Search for the cell housing the specified text and yield its [x, y] center coordinate. 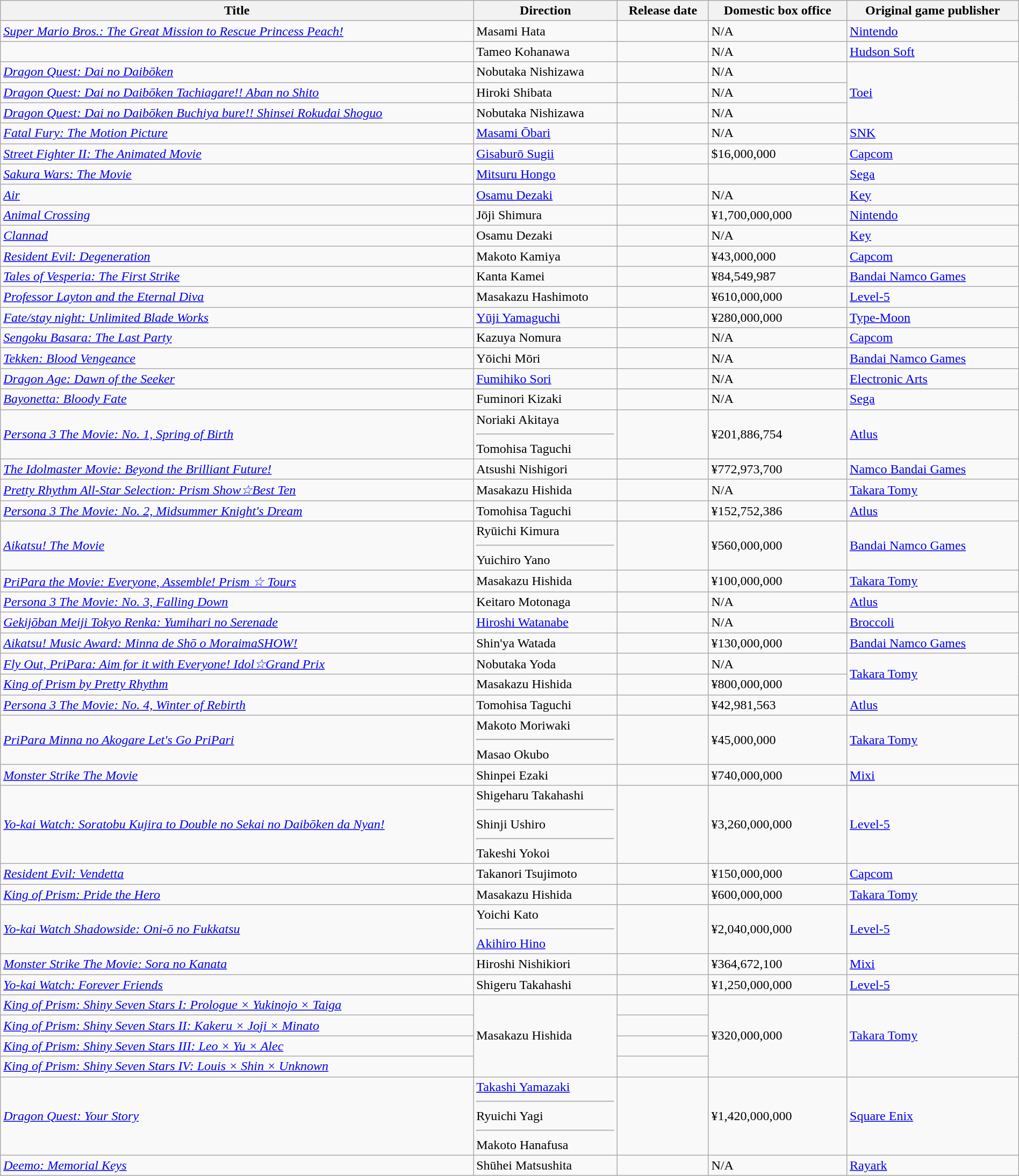
Atsushi Nishigori [546, 469]
Hiroshi Nishikiori [546, 964]
¥201,886,754 [778, 434]
¥1,420,000,000 [778, 1116]
King of Prism: Shiny Seven Stars I: Prologue × Yukinojo × Taiga [237, 1005]
Fatal Fury: The Motion Picture [237, 133]
¥800,000,000 [778, 684]
Tales of Vesperia: The First Strike [237, 277]
¥610,000,000 [778, 297]
¥740,000,000 [778, 775]
Yo-kai Watch Shadowside: Oni-ō no Fukkatsu [237, 929]
Monster Strike The Movie: Sora no Kanata [237, 964]
Makoto Kamiya [546, 256]
¥150,000,000 [778, 874]
Takashi YamazakiRyuichi YagiMakoto Hanafusa [546, 1116]
Persona 3 The Movie: No. 4, Winter of Rebirth [237, 705]
Gisaburō Sugii [546, 154]
Hiroshi Watanabe [546, 622]
Ryūichi KimuraYuichiro Yano [546, 546]
Shinpei Ezaki [546, 775]
Original game publisher [933, 11]
Keitaro Motonaga [546, 602]
$16,000,000 [778, 154]
Street Fighter II: The Animated Movie [237, 154]
Aikatsu! Music Award: Minna de Shō o MoraimaSHOW! [237, 643]
Hiroki Shibata [546, 92]
Persona 3 The Movie: No. 2, Midsummer Knight's Dream [237, 511]
Nobutaka Yoda [546, 664]
¥152,752,386 [778, 511]
Fumihiko Sori [546, 379]
¥772,973,700 [778, 469]
¥3,260,000,000 [778, 824]
Animal Crossing [237, 215]
Mitsuru Hongo [546, 174]
¥100,000,000 [778, 581]
SNK [933, 133]
Shigeharu TakahashiShinji UshiroTakeshi Yokoi [546, 824]
Yo-kai Watch: Forever Friends [237, 985]
Shigeru Takahashi [546, 985]
Clannad [237, 235]
King of Prism: Shiny Seven Stars II: Kakeru × Joji × Minato [237, 1026]
Yoichi KatoAkihiro Hino [546, 929]
¥2,040,000,000 [778, 929]
Bayonetta: Bloody Fate [237, 399]
¥280,000,000 [778, 318]
Toei [933, 92]
Shūhei Matsushita [546, 1165]
Masami Ōbari [546, 133]
Masami Hata [546, 31]
Dragon Quest: Your Story [237, 1116]
Yūji Yamaguchi [546, 318]
Sengoku Basara: The Last Party [237, 338]
Domestic box office [778, 11]
Jōji Shimura [546, 215]
Air [237, 194]
Resident Evil: Degeneration [237, 256]
Dragon Age: Dawn of the Seeker [237, 379]
Professor Layton and the Eternal Diva [237, 297]
Noriaki AkitayaTomohisa Taguchi [546, 434]
Masakazu Hashimoto [546, 297]
Gekijōban Meiji Tokyo Renka: Yumihari no Serenade [237, 622]
Fuminori Kizaki [546, 399]
Type-Moon [933, 318]
Dragon Quest: Dai no Daibōken [237, 72]
Deemo: Memorial Keys [237, 1165]
Hudson Soft [933, 52]
¥42,981,563 [778, 705]
The Idolmaster Movie: Beyond the Brilliant Future! [237, 469]
Sakura Wars: The Movie [237, 174]
¥600,000,000 [778, 894]
¥130,000,000 [778, 643]
Fate/stay night: Unlimited Blade Works [237, 318]
King of Prism: Pride the Hero [237, 894]
Kanta Kamei [546, 277]
¥364,672,100 [778, 964]
Release date [663, 11]
Monster Strike The Movie [237, 775]
¥560,000,000 [778, 546]
King of Prism: Shiny Seven Stars IV: Louis × Shin × Unknown [237, 1066]
Dragon Quest: Dai no Daibōken Buchiya bure!! Shinsei Rokudai Shoguo [237, 113]
Tekken: Blood Vengeance [237, 358]
¥320,000,000 [778, 1036]
Kazuya Nomura [546, 338]
¥45,000,000 [778, 740]
Title [237, 11]
Resident Evil: Vendetta [237, 874]
¥1,250,000,000 [778, 985]
Yo-kai Watch: Soratobu Kujira to Double no Sekai no Daibōken da Nyan! [237, 824]
Rayark [933, 1165]
Pretty Rhythm All-Star Selection: Prism Show☆Best Ten [237, 490]
Square Enix [933, 1116]
Yōichi Mōri [546, 358]
Aikatsu! The Movie [237, 546]
¥43,000,000 [778, 256]
Dragon Quest: Dai no Daibōken Tachiagare!! Aban no Shito [237, 92]
Fly Out, PriPara: Aim for it with Everyone! Idol☆Grand Prix [237, 664]
Electronic Arts [933, 379]
King of Prism by Pretty Rhythm [237, 684]
Makoto MoriwakiMasao Okubo [546, 740]
PriPara Minna no Akogare Let's Go PriPari [237, 740]
Direction [546, 11]
Namco Bandai Games [933, 469]
Tameo Kohanawa [546, 52]
PriPara the Movie: Everyone, Assemble! Prism ☆ Tours [237, 581]
¥1,700,000,000 [778, 215]
¥84,549,987 [778, 277]
Persona 3 The Movie: No. 3, Falling Down [237, 602]
Persona 3 The Movie: No. 1, Spring of Birth [237, 434]
King of Prism: Shiny Seven Stars III: Leo × Yu × Alec [237, 1046]
Broccoli [933, 622]
Takanori Tsujimoto [546, 874]
Shin'ya Watada [546, 643]
Super Mario Bros.: The Great Mission to Rescue Princess Peach! [237, 31]
